Search for the cell housing the specified text and yield its (X, Y) center coordinate. 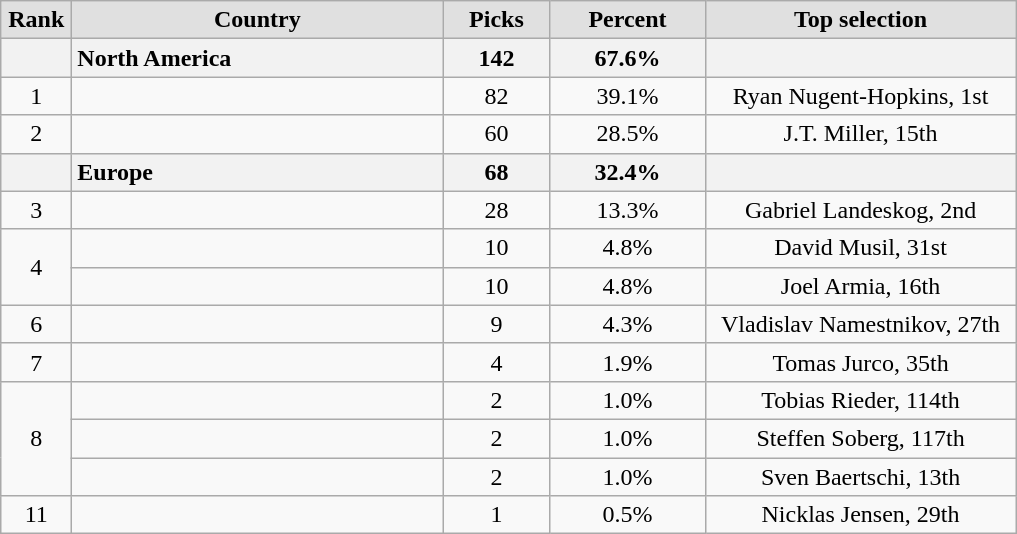
Top selection (860, 20)
North America (258, 58)
3 (36, 210)
Nicklas Jensen, 29th (860, 515)
Tomas Jurco, 35th (860, 362)
8 (36, 438)
39.1% (628, 96)
J.T. Miller, 15th (860, 134)
Gabriel Landeskog, 2nd (860, 210)
67.6% (628, 58)
28 (496, 210)
13.3% (628, 210)
Europe (258, 172)
David Musil, 31st (860, 248)
32.4% (628, 172)
68 (496, 172)
142 (496, 58)
Ryan Nugent-Hopkins, 1st (860, 96)
Sven Baertschi, 13th (860, 477)
Joel Armia, 16th (860, 286)
0.5% (628, 515)
Rank (36, 20)
11 (36, 515)
Vladislav Namestnikov, 27th (860, 324)
9 (496, 324)
28.5% (628, 134)
Percent (628, 20)
Steffen Soberg, 117th (860, 438)
6 (36, 324)
Picks (496, 20)
1.9% (628, 362)
82 (496, 96)
4.3% (628, 324)
Tobias Rieder, 114th (860, 400)
7 (36, 362)
60 (496, 134)
Country (258, 20)
